Return [X, Y] of the center of cell containing provided text 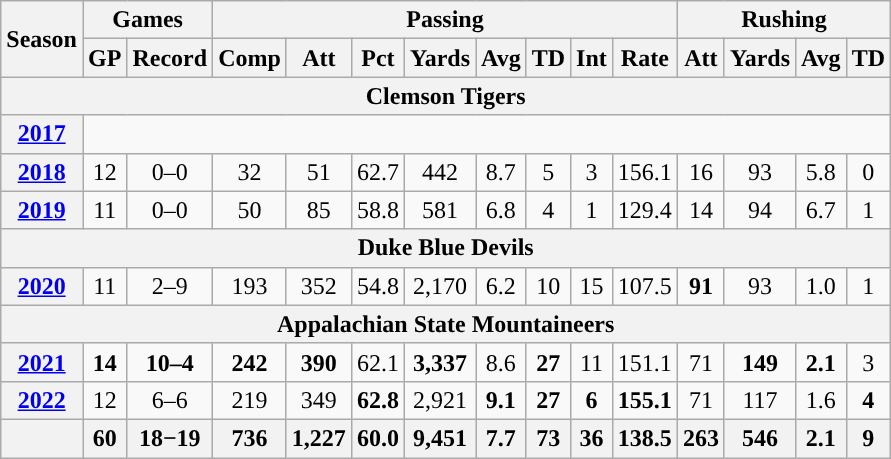
Duke Blue Devils [446, 248]
9 [868, 438]
2021 [42, 362]
349 [318, 400]
219 [250, 400]
15 [592, 286]
54.8 [378, 286]
9,451 [440, 438]
Record [170, 58]
32 [250, 172]
242 [250, 362]
151.1 [644, 362]
8.6 [502, 362]
117 [760, 400]
10 [548, 286]
6–6 [170, 400]
546 [760, 438]
352 [318, 286]
73 [548, 438]
6.2 [502, 286]
129.4 [644, 210]
2022 [42, 400]
2,921 [440, 400]
581 [440, 210]
18−19 [170, 438]
16 [700, 172]
263 [700, 438]
155.1 [644, 400]
2018 [42, 172]
60.0 [378, 438]
5 [548, 172]
7.7 [502, 438]
Games [147, 20]
62.7 [378, 172]
36 [592, 438]
2019 [42, 210]
85 [318, 210]
5.8 [822, 172]
6.8 [502, 210]
Pct [378, 58]
Int [592, 58]
390 [318, 362]
Season [42, 39]
0 [868, 172]
8.7 [502, 172]
GP [104, 58]
Passing [446, 20]
2020 [42, 286]
Rushing [784, 20]
2,170 [440, 286]
Appalachian State Mountaineers [446, 324]
1.6 [822, 400]
149 [760, 362]
2017 [42, 134]
60 [104, 438]
138.5 [644, 438]
442 [440, 172]
58.8 [378, 210]
736 [250, 438]
Clemson Tigers [446, 96]
94 [760, 210]
6 [592, 400]
3,337 [440, 362]
10–4 [170, 362]
1.0 [822, 286]
156.1 [644, 172]
9.1 [502, 400]
2–9 [170, 286]
51 [318, 172]
1,227 [318, 438]
Comp [250, 58]
Rate [644, 58]
193 [250, 286]
91 [700, 286]
50 [250, 210]
62.1 [378, 362]
107.5 [644, 286]
6.7 [822, 210]
62.8 [378, 400]
